Detect which cell encompasses the target text, then output its [x, y] center coordinate. 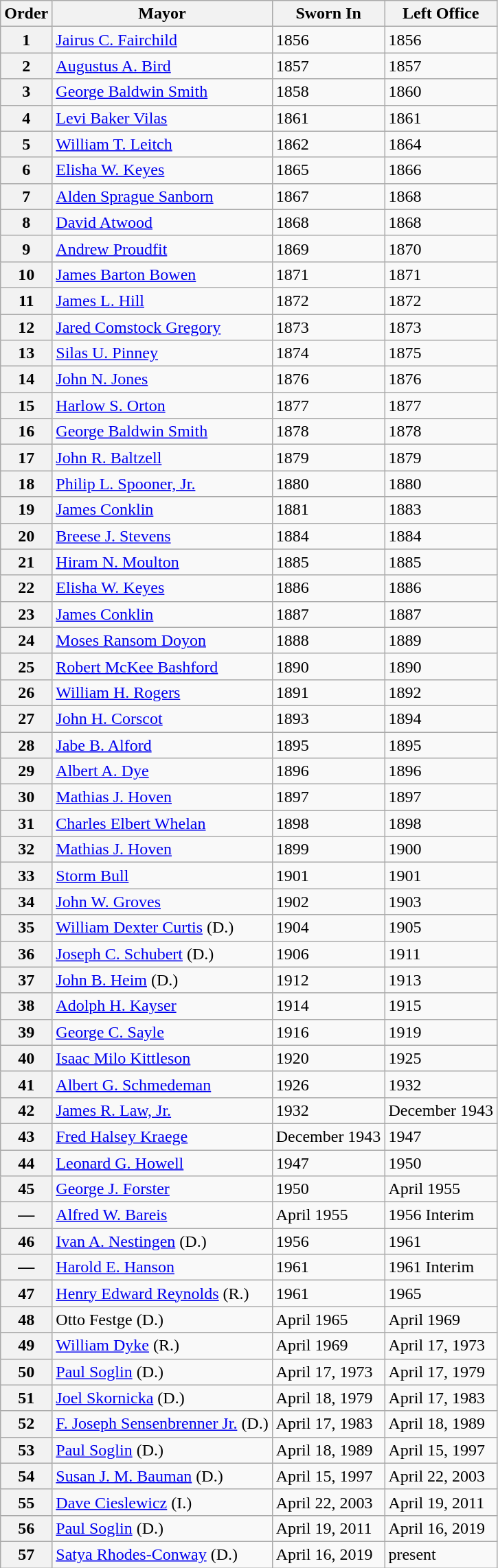
Hiram N. Moulton [162, 562]
9 [26, 248]
57 [26, 1554]
38 [26, 1006]
Satya Rhodes-Conway (D.) [162, 1554]
1862 [328, 144]
Susan J. M. Bauman (D.) [162, 1476]
1881 [328, 510]
44 [26, 1163]
Breese J. Stevens [162, 536]
30 [26, 797]
Harold E. Hanson [162, 1267]
55 [26, 1502]
26 [26, 692]
Moses Ransom Doyon [162, 640]
1875 [441, 353]
Alden Sprague Sanborn [162, 196]
1869 [328, 248]
54 [26, 1476]
Isaac Milo Kittleson [162, 1058]
1904 [328, 928]
8 [26, 222]
48 [26, 1320]
31 [26, 823]
42 [26, 1110]
William Dexter Curtis (D.) [162, 928]
William T. Leitch [162, 144]
John N. Jones [162, 379]
51 [26, 1398]
10 [26, 274]
1916 [328, 1032]
Ivan A. Nestingen (D.) [162, 1241]
Left Office [441, 14]
Order [26, 14]
John R. Baltzell [162, 458]
1874 [328, 353]
28 [26, 745]
33 [26, 876]
1893 [328, 718]
49 [26, 1346]
1915 [441, 1006]
14 [26, 379]
45 [26, 1189]
Silas U. Pinney [162, 353]
50 [26, 1372]
John H. Corscot [162, 718]
F. Joseph Sensenbrenner Jr. (D.) [162, 1424]
46 [26, 1241]
Dave Cieslewicz (I.) [162, 1502]
1906 [328, 954]
1858 [328, 92]
Storm Bull [162, 876]
1956 Interim [441, 1215]
Charles Elbert Whelan [162, 823]
James Barton Bowen [162, 274]
1902 [328, 902]
21 [26, 562]
Andrew Proudfit [162, 248]
1889 [441, 640]
13 [26, 353]
25 [26, 666]
Robert McKee Bashford [162, 666]
35 [26, 928]
1913 [441, 980]
40 [26, 1058]
George J. Forster [162, 1189]
22 [26, 588]
11 [26, 301]
52 [26, 1424]
39 [26, 1032]
37 [26, 980]
James R. Law, Jr. [162, 1110]
3 [26, 92]
1956 [328, 1241]
1888 [328, 640]
William H. Rogers [162, 692]
1903 [441, 902]
5 [26, 144]
Joseph C. Schubert (D.) [162, 954]
7 [26, 196]
47 [26, 1294]
20 [26, 536]
29 [26, 771]
1905 [441, 928]
1860 [441, 92]
John B. Heim (D.) [162, 980]
Leonard G. Howell [162, 1163]
1911 [441, 954]
Albert A. Dye [162, 771]
George C. Sayle [162, 1032]
April 1965 [328, 1320]
Philip L. Spooner, Jr. [162, 484]
24 [26, 640]
1920 [328, 1058]
Jared Comstock Gregory [162, 327]
Otto Festge (D.) [162, 1320]
1865 [328, 170]
1926 [328, 1084]
1912 [328, 980]
present [441, 1554]
1914 [328, 1006]
16 [26, 432]
Albert G. Schmedeman [162, 1084]
Sworn In [328, 14]
18 [26, 484]
1965 [441, 1294]
1919 [441, 1032]
23 [26, 614]
Jairus C. Fairchild [162, 40]
6 [26, 170]
1925 [441, 1058]
2 [26, 66]
43 [26, 1136]
1883 [441, 510]
Harlow S. Orton [162, 406]
4 [26, 118]
Jabe B. Alford [162, 745]
April 18, 1979 [328, 1398]
12 [26, 327]
1899 [328, 850]
1961 Interim [441, 1267]
Augustus A. Bird [162, 66]
Adolph H. Kayser [162, 1006]
Joel Skornicka (D.) [162, 1398]
1 [26, 40]
41 [26, 1084]
1891 [328, 692]
Mayor [162, 14]
32 [26, 850]
1864 [441, 144]
April 17, 1979 [441, 1372]
David Atwood [162, 222]
1900 [441, 850]
36 [26, 954]
Henry Edward Reynolds (R.) [162, 1294]
1894 [441, 718]
56 [26, 1528]
1867 [328, 196]
Fred Halsey Kraege [162, 1136]
William Dyke (R.) [162, 1346]
1866 [441, 170]
Levi Baker Vilas [162, 118]
15 [26, 406]
34 [26, 902]
John W. Groves [162, 902]
Alfred W. Bareis [162, 1215]
1870 [441, 248]
17 [26, 458]
1892 [441, 692]
27 [26, 718]
53 [26, 1450]
19 [26, 510]
James L. Hill [162, 301]
